Provide the (x, y) coordinate of the cell's center where the given text is located.  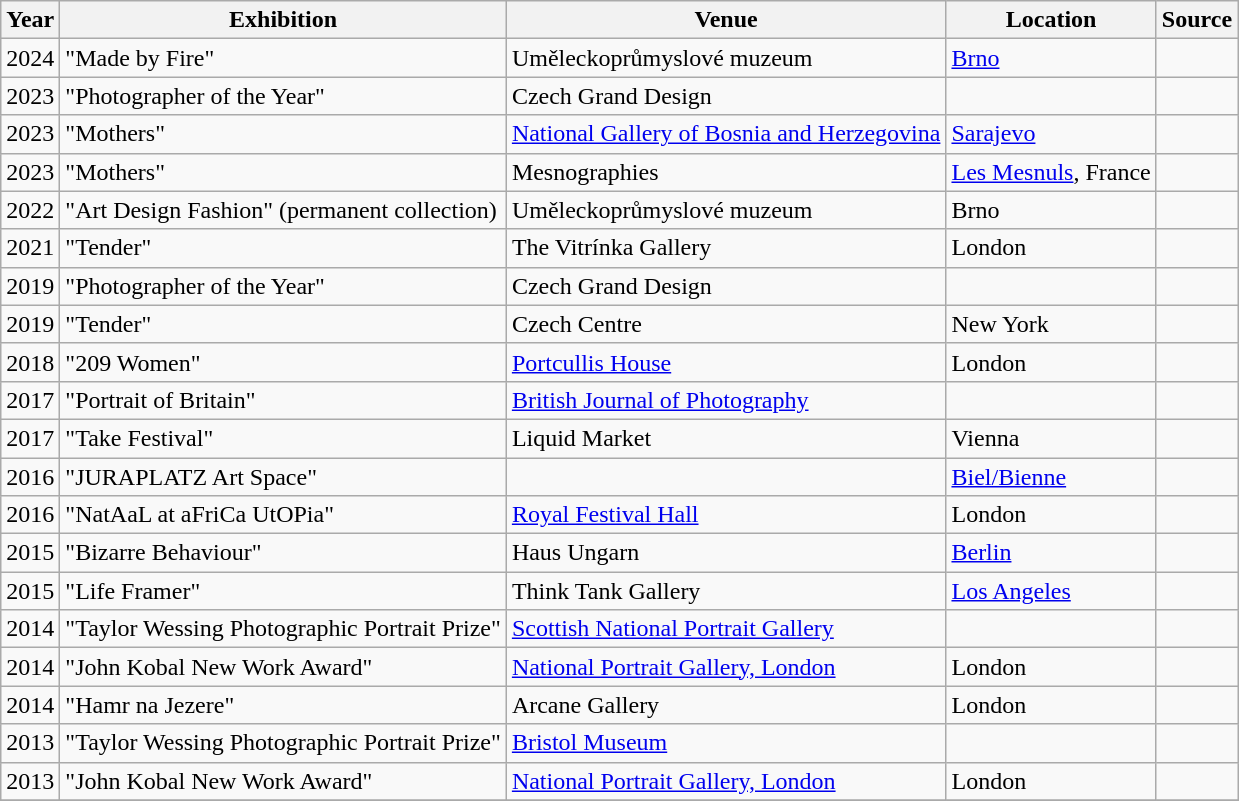
2018 (30, 362)
Berlin (1051, 553)
"Bizarre Behaviour" (284, 553)
Biel/Bienne (1051, 477)
Mesnographies (726, 172)
"Hamr na Jezere" (284, 705)
Sarajevo (1051, 134)
"209 Women" (284, 362)
"Portrait of Britain" (284, 400)
"Art Design Fashion" (permanent collection) (284, 210)
2021 (30, 248)
"NatAaL at aFriCa UtOPia" (284, 515)
Exhibition (284, 20)
New York (1051, 324)
Vienna (1051, 438)
Los Angeles (1051, 591)
Royal Festival Hall (726, 515)
Arcane Gallery (726, 705)
The Vitrínka Gallery (726, 248)
Venue (726, 20)
Liquid Market (726, 438)
British Journal of Photography (726, 400)
Bristol Museum (726, 743)
"Life Framer" (284, 591)
"Made by Fire" (284, 58)
"Take Festival" (284, 438)
National Gallery of Bosnia and Herzegovina (726, 134)
Czech Centre (726, 324)
Think Tank Gallery (726, 591)
Year (30, 20)
"JURAPLATZ Art Space" (284, 477)
Source (1196, 20)
Location (1051, 20)
Haus Ungarn (726, 553)
Scottish National Portrait Gallery (726, 629)
2022 (30, 210)
Portcullis House (726, 362)
2024 (30, 58)
Les Mesnuls, France (1051, 172)
